Detect which cell encompasses the target text, then output its (x, y) center coordinate. 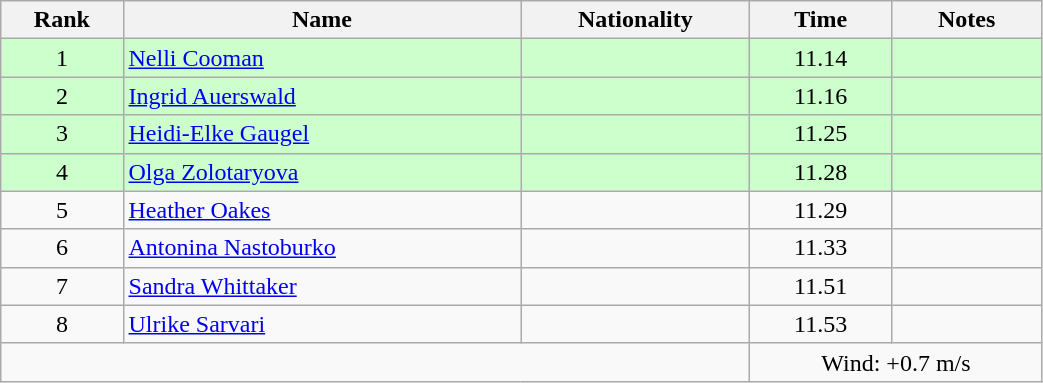
Nationality (636, 20)
Ulrike Sarvari (322, 324)
11.51 (820, 286)
Olga Zolotaryova (322, 172)
Antonina Nastoburko (322, 248)
Heidi-Elke Gaugel (322, 134)
11.33 (820, 248)
Rank (62, 20)
8 (62, 324)
Nelli Cooman (322, 58)
11.14 (820, 58)
11.16 (820, 96)
5 (62, 210)
4 (62, 172)
1 (62, 58)
11.53 (820, 324)
Sandra Whittaker (322, 286)
3 (62, 134)
7 (62, 286)
11.28 (820, 172)
11.29 (820, 210)
Ingrid Auerswald (322, 96)
Notes (966, 20)
Heather Oakes (322, 210)
Wind: +0.7 m/s (896, 362)
Time (820, 20)
11.25 (820, 134)
2 (62, 96)
Name (322, 20)
6 (62, 248)
